Return the [X, Y] coordinate for the center point of the cell that contains the specified text.  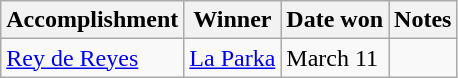
Notes [423, 20]
Rey de Reyes [92, 58]
Accomplishment [92, 20]
Date won [335, 20]
Winner [232, 20]
March 11 [335, 58]
La Parka [232, 58]
